Search for the cell housing the specified text and yield its (X, Y) center coordinate. 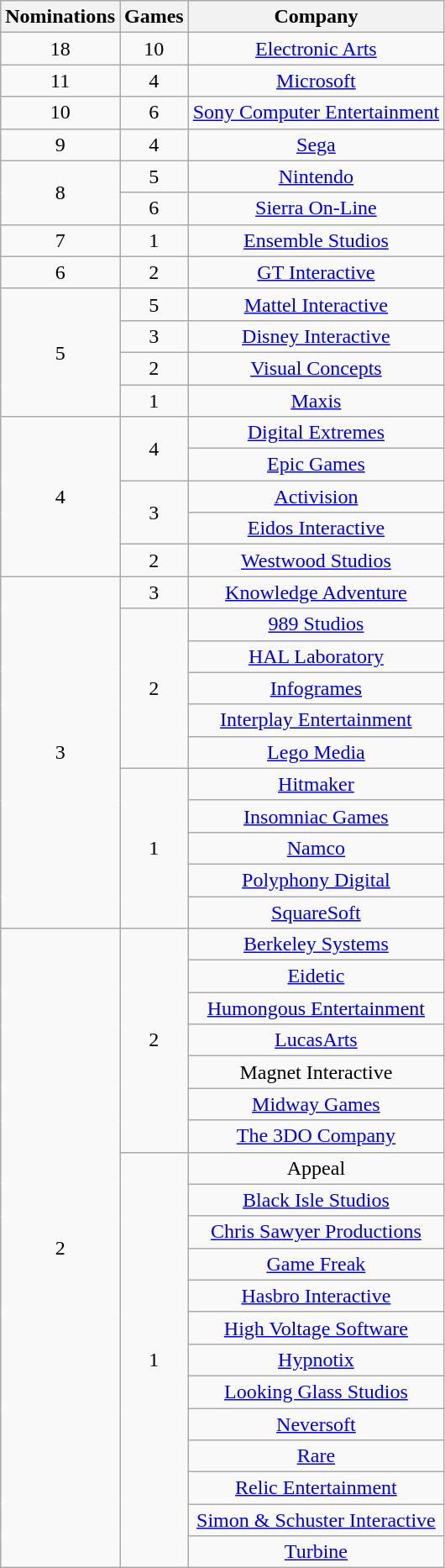
Relic Entertainment (316, 1488)
7 (60, 240)
Epic Games (316, 465)
Eidetic (316, 976)
Turbine (316, 1552)
The 3DO Company (316, 1136)
LucasArts (316, 1040)
Black Isle Studios (316, 1200)
Games (154, 17)
Electronic Arts (316, 49)
Sega (316, 145)
Ensemble Studios (316, 240)
Polyphony Digital (316, 880)
11 (60, 81)
Company (316, 17)
18 (60, 49)
Namco (316, 848)
Nominations (60, 17)
Hypnotix (316, 1360)
Westwood Studios (316, 560)
GT Interactive (316, 272)
HAL Laboratory (316, 656)
Midway Games (316, 1104)
High Voltage Software (316, 1328)
Eidos Interactive (316, 529)
8 (60, 192)
Visual Concepts (316, 368)
Digital Extremes (316, 433)
SquareSoft (316, 912)
Lego Media (316, 752)
Magnet Interactive (316, 1072)
989 Studios (316, 624)
Maxis (316, 401)
Sierra On-Line (316, 208)
Infogrames (316, 688)
Hasbro Interactive (316, 1296)
Looking Glass Studios (316, 1392)
Microsoft (316, 81)
Activision (316, 497)
Mattel Interactive (316, 304)
Game Freak (316, 1264)
9 (60, 145)
Rare (316, 1456)
Appeal (316, 1168)
Insomniac Games (316, 816)
Nintendo (316, 176)
Simon & Schuster Interactive (316, 1520)
Disney Interactive (316, 336)
Chris Sawyer Productions (316, 1232)
Humongous Entertainment (316, 1008)
Berkeley Systems (316, 944)
Sony Computer Entertainment (316, 113)
Interplay Entertainment (316, 720)
Hitmaker (316, 784)
Knowledge Adventure (316, 592)
Neversoft (316, 1424)
